Detect which cell encompasses the target text, then output its (x, y) center coordinate. 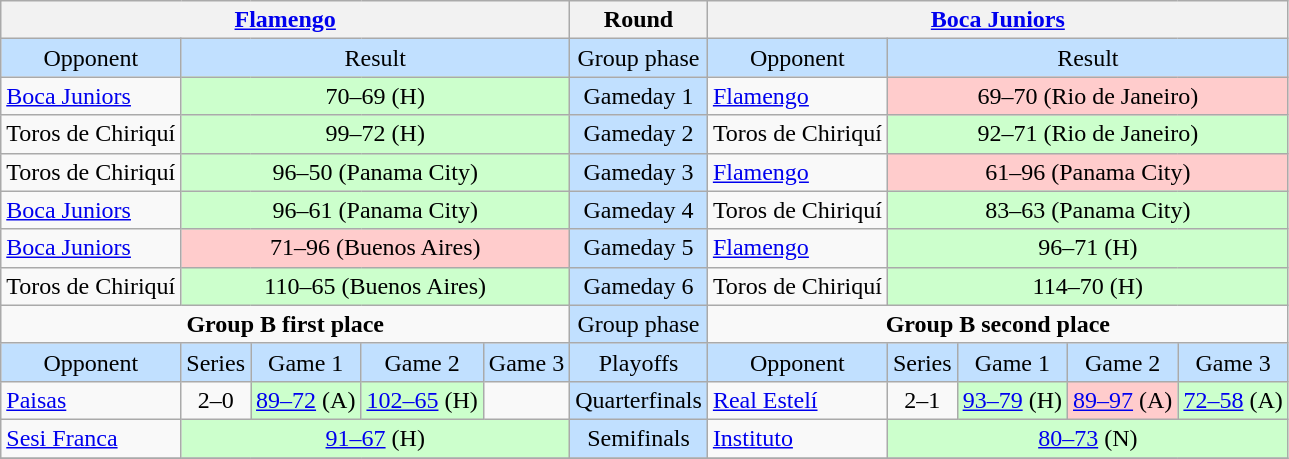
Round (639, 20)
Playoffs (639, 362)
92–71 (Rio de Janeiro) (1088, 134)
Gameday 3 (639, 172)
93–79 (H) (1012, 400)
Group B first place (286, 324)
Group B second place (998, 324)
91–67 (H) (376, 438)
96–50 (Panama City) (376, 172)
Sesi Franca (91, 438)
Gameday 6 (639, 286)
2–1 (922, 400)
Real Estelí (797, 400)
102–65 (H) (422, 400)
114–70 (H) (1088, 286)
96–61 (Panama City) (376, 210)
72–58 (A) (1233, 400)
80–73 (N) (1088, 438)
70–69 (H) (376, 96)
110–65 (Buenos Aires) (376, 286)
Instituto (797, 438)
2–0 (216, 400)
61–96 (Panama City) (1088, 172)
99–72 (H) (376, 134)
Gameday 2 (639, 134)
Gameday 5 (639, 248)
Semifinals (639, 438)
89–97 (A) (1123, 400)
Quarterfinals (639, 400)
89–72 (A) (306, 400)
Gameday 1 (639, 96)
69–70 (Rio de Janeiro) (1088, 96)
Paisas (91, 400)
71–96 (Buenos Aires) (376, 248)
Gameday 4 (639, 210)
83–63 (Panama City) (1088, 210)
96–71 (H) (1088, 248)
